Find where the given text appears and provide that cell's center as (x, y) coordinate. 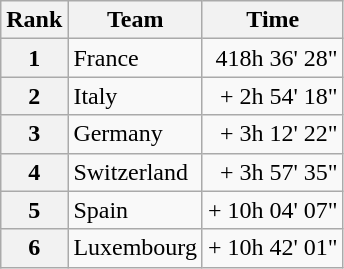
Team (136, 20)
Spain (136, 210)
Switzerland (136, 172)
Rank (34, 20)
+ 3h 12' 22" (272, 134)
4 (34, 172)
5 (34, 210)
418h 36' 28" (272, 58)
+ 2h 54' 18" (272, 96)
France (136, 58)
+ 10h 42' 01" (272, 248)
3 (34, 134)
1 (34, 58)
Time (272, 20)
Germany (136, 134)
2 (34, 96)
+ 10h 04' 07" (272, 210)
+ 3h 57' 35" (272, 172)
Italy (136, 96)
Luxembourg (136, 248)
6 (34, 248)
